Extract the (X, Y) coordinate from the center of the cell holding the provided text.  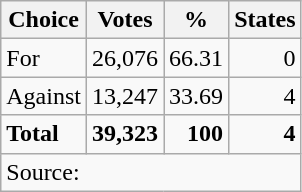
13,247 (124, 96)
States (265, 20)
100 (196, 134)
Total (44, 134)
Votes (124, 20)
Choice (44, 20)
% (196, 20)
0 (265, 58)
26,076 (124, 58)
Source: (151, 172)
For (44, 58)
39,323 (124, 134)
33.69 (196, 96)
Against (44, 96)
66.31 (196, 58)
